Pinpoint the cell where the given text exists, returning its (X, Y) midpoint coordinate. 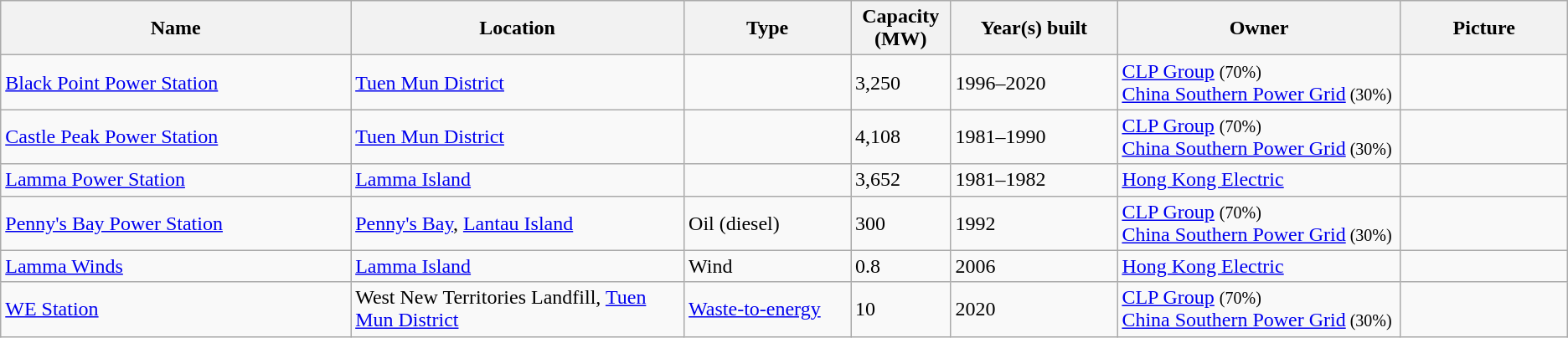
West New Territories Landfill, Tuen Mun District (518, 310)
3,250 (901, 82)
10 (901, 310)
Penny's Bay, Lantau Island (518, 223)
Oil (diesel) (767, 223)
Owner (1259, 28)
Penny's Bay Power Station (176, 223)
Lamma Power Station (176, 180)
WE Station (176, 310)
300 (901, 223)
1981–1982 (1034, 180)
Lamma Winds (176, 266)
4,108 (901, 137)
1996–2020 (1034, 82)
Wind (767, 266)
Capacity (MW) (901, 28)
2020 (1034, 310)
0.8 (901, 266)
Name (176, 28)
1992 (1034, 223)
Black Point Power Station (176, 82)
Type (767, 28)
2006 (1034, 266)
Picture (1484, 28)
3,652 (901, 180)
Location (518, 28)
Castle Peak Power Station (176, 137)
Waste-to-energy (767, 310)
Year(s) built (1034, 28)
1981–1990 (1034, 137)
